Detect which cell encompasses the target text, then output its (X, Y) center coordinate. 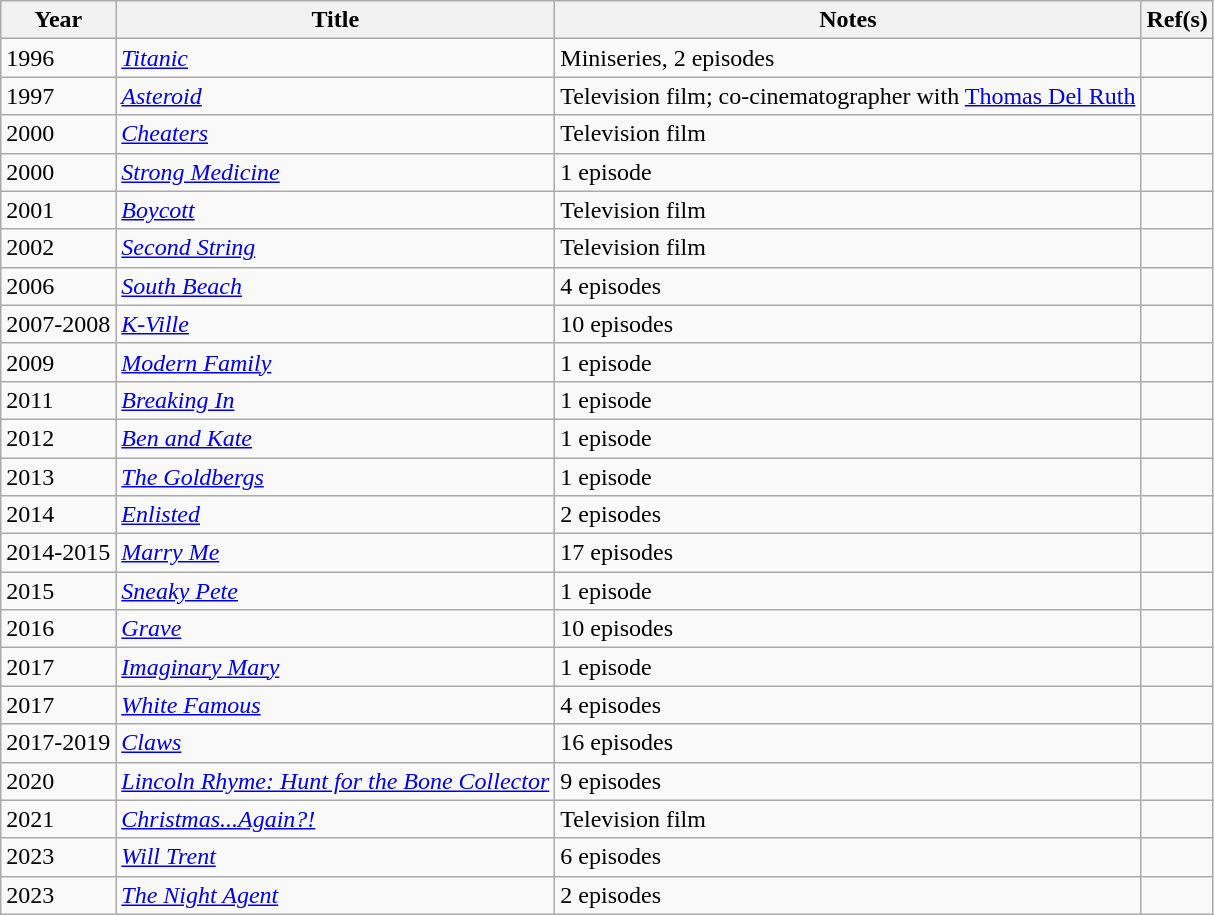
Asteroid (336, 96)
2007-2008 (58, 324)
2009 (58, 362)
2013 (58, 477)
2017-2019 (58, 743)
Ref(s) (1177, 20)
Cheaters (336, 134)
Year (58, 20)
2014-2015 (58, 553)
Imaginary Mary (336, 667)
Sneaky Pete (336, 591)
1996 (58, 58)
Notes (848, 20)
1997 (58, 96)
17 episodes (848, 553)
2015 (58, 591)
The Night Agent (336, 895)
K-Ville (336, 324)
2020 (58, 781)
Modern Family (336, 362)
Strong Medicine (336, 172)
2016 (58, 629)
Will Trent (336, 857)
2011 (58, 400)
2006 (58, 286)
Breaking In (336, 400)
9 episodes (848, 781)
Marry Me (336, 553)
Ben and Kate (336, 438)
Second String (336, 248)
16 episodes (848, 743)
6 episodes (848, 857)
Christmas...Again?! (336, 819)
2012 (58, 438)
Miniseries, 2 episodes (848, 58)
Titanic (336, 58)
2021 (58, 819)
Enlisted (336, 515)
2014 (58, 515)
Television film; co-cinematographer with Thomas Del Ruth (848, 96)
Lincoln Rhyme: Hunt for the Bone Collector (336, 781)
Boycott (336, 210)
The Goldbergs (336, 477)
2002 (58, 248)
South Beach (336, 286)
Title (336, 20)
White Famous (336, 705)
Claws (336, 743)
2001 (58, 210)
Grave (336, 629)
